For the text-containing cell, return its midpoint in [X, Y] coordinate format. 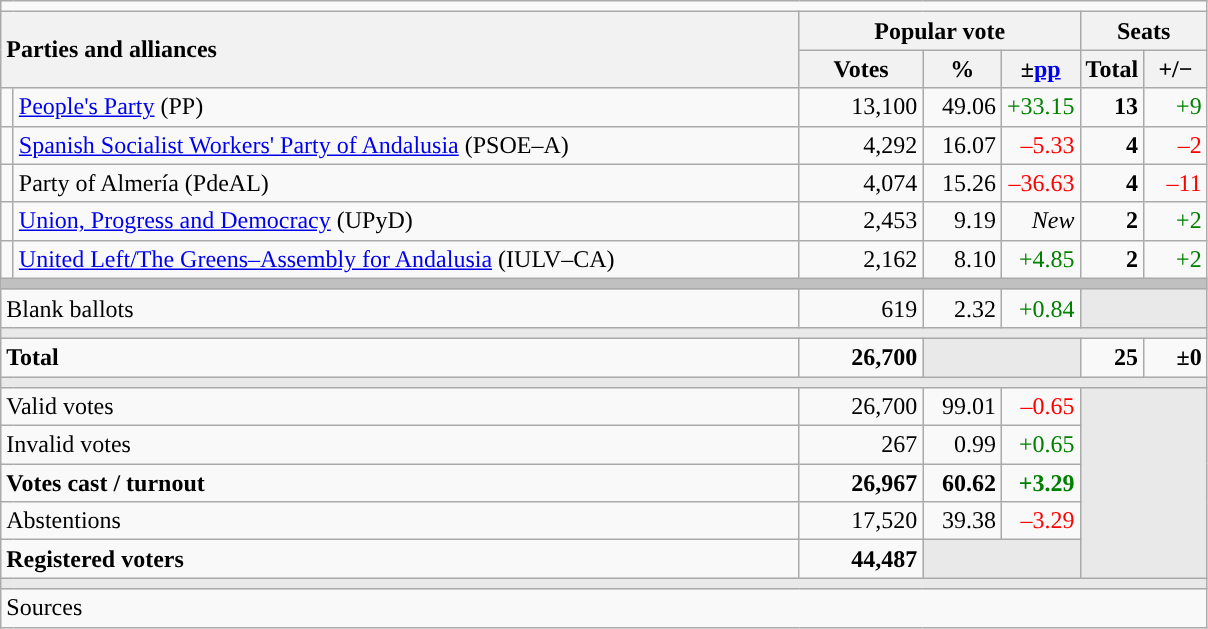
13 [1112, 107]
2,162 [861, 259]
Invalid votes [400, 445]
% [962, 69]
13,100 [861, 107]
44,487 [861, 559]
–2 [1176, 145]
Party of Almería (PdeAL) [406, 183]
±pp [1040, 69]
People's Party (PP) [406, 107]
4,074 [861, 183]
–11 [1176, 183]
+0.65 [1040, 445]
Abstentions [400, 521]
+33.15 [1040, 107]
8.10 [962, 259]
2.32 [962, 308]
–5.33 [1040, 145]
25 [1112, 357]
Sources [604, 608]
Votes [861, 69]
+3.29 [1040, 483]
60.62 [962, 483]
Union, Progress and Democracy (UPyD) [406, 221]
+0.84 [1040, 308]
15.26 [962, 183]
619 [861, 308]
Parties and alliances [400, 50]
–36.63 [1040, 183]
Spanish Socialist Workers' Party of Andalusia (PSOE–A) [406, 145]
0.99 [962, 445]
New [1040, 221]
99.01 [962, 407]
+/− [1176, 69]
39.38 [962, 521]
49.06 [962, 107]
+4.85 [1040, 259]
Valid votes [400, 407]
16.07 [962, 145]
Blank ballots [400, 308]
Popular vote [940, 31]
17,520 [861, 521]
±0 [1176, 357]
9.19 [962, 221]
26,967 [861, 483]
Registered voters [400, 559]
4,292 [861, 145]
–3.29 [1040, 521]
2,453 [861, 221]
267 [861, 445]
United Left/The Greens–Assembly for Andalusia (IULV–CA) [406, 259]
Seats [1144, 31]
+9 [1176, 107]
Votes cast / turnout [400, 483]
–0.65 [1040, 407]
